Extract the [X, Y] coordinate from the center of the cell holding the provided text.  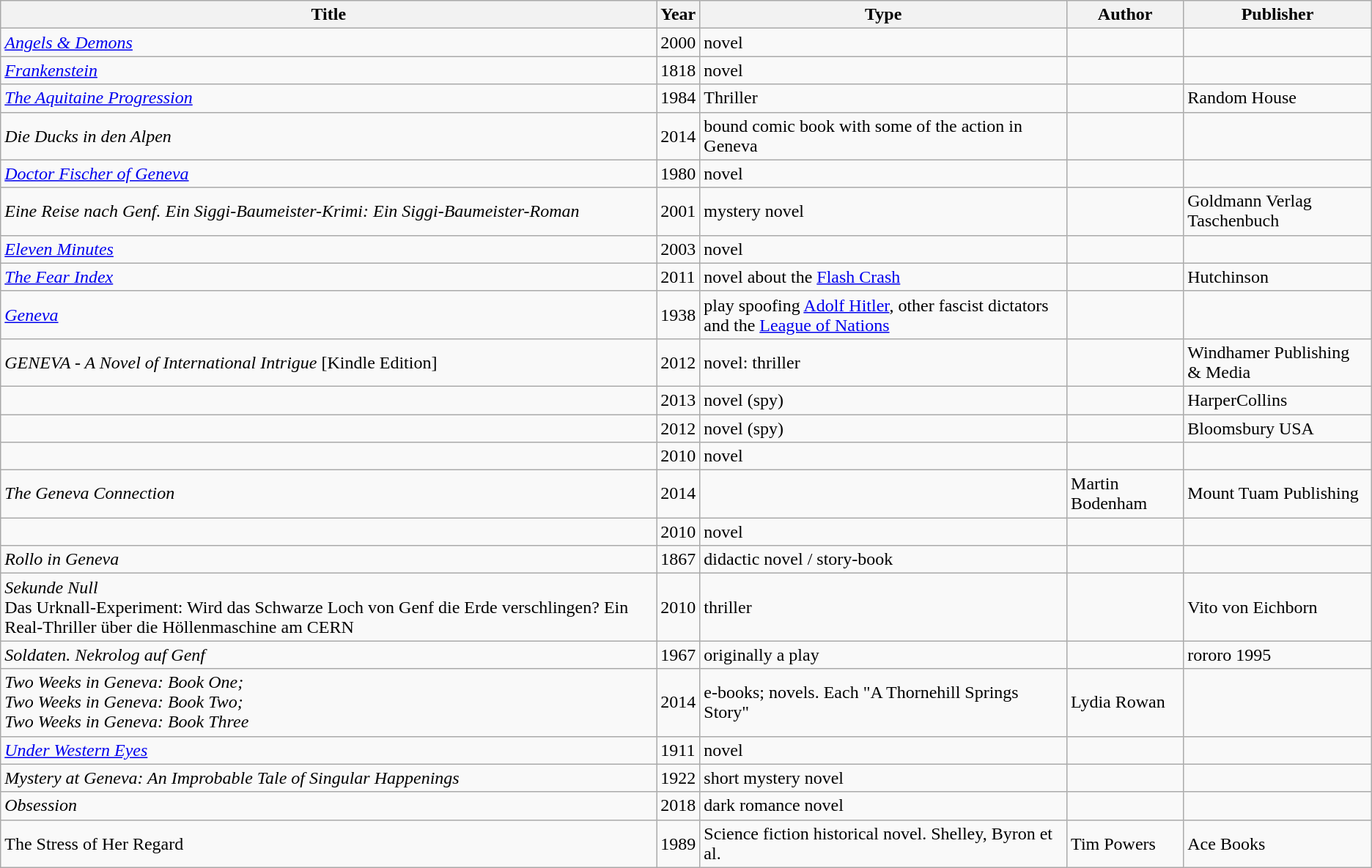
originally a play [884, 655]
Die Ducks in den Alpen [328, 136]
Eleven Minutes [328, 249]
Random House [1278, 98]
Soldaten. Nekrolog auf Genf [328, 655]
Sekunde NullDas Urknall-Experiment: Wird das Schwarze Loch von Genf die Erde verschlingen? Ein Real-Thriller über die Höllenmaschine am CERN [328, 607]
2018 [679, 806]
GENEVA - A Novel of International Intrigue [Kindle Edition] [328, 362]
Angels & Demons [328, 42]
novel about the Flash Crash [884, 277]
The Aquitaine Progression [328, 98]
2011 [679, 277]
Type [884, 15]
Mount Tuam Publishing [1278, 494]
novel: thriller [884, 362]
Bloomsbury USA [1278, 429]
The Fear Index [328, 277]
Under Western Eyes [328, 750]
Title [328, 15]
Author [1126, 15]
2001 [679, 211]
The Stress of Her Regard [328, 844]
1967 [679, 655]
Publisher [1278, 15]
rororo 1995 [1278, 655]
bound comic book with some of the action in Geneva [884, 136]
Vito von Eichborn [1278, 607]
Year [679, 15]
mystery novel [884, 211]
The Geneva Connection [328, 494]
thriller [884, 607]
2013 [679, 400]
Goldmann Verlag Taschenbuch [1278, 211]
Tim Powers [1126, 844]
e-books; novels. Each "A Thornehill Springs Story" [884, 702]
Mystery at Geneva: An Improbable Tale of Singular Happenings [328, 778]
1989 [679, 844]
1867 [679, 560]
1980 [679, 174]
Frankenstein [328, 70]
Two Weeks in Geneva: Book One;Two Weeks in Geneva: Book Two;Two Weeks in Geneva: Book Three [328, 702]
1818 [679, 70]
1938 [679, 315]
Obsession [328, 806]
didactic novel / story-book [884, 560]
Rollo in Geneva [328, 560]
play spoofing Adolf Hitler, other fascist dictators and the League of Nations [884, 315]
Science fiction historical novel. Shelley, Byron et al. [884, 844]
2003 [679, 249]
Eine Reise nach Genf. Ein Siggi-Baumeister-Krimi: Ein Siggi-Baumeister-Roman [328, 211]
dark romance novel [884, 806]
HarperCollins [1278, 400]
short mystery novel [884, 778]
Hutchinson [1278, 277]
Lydia Rowan [1126, 702]
Ace Books [1278, 844]
Doctor Fischer of Geneva [328, 174]
Windhamer Publishing & Media [1278, 362]
Thriller [884, 98]
1911 [679, 750]
Geneva [328, 315]
1984 [679, 98]
Martin Bodenham [1126, 494]
1922 [679, 778]
2000 [679, 42]
